Extract the (x, y) coordinate from the center of the cell holding the provided text.  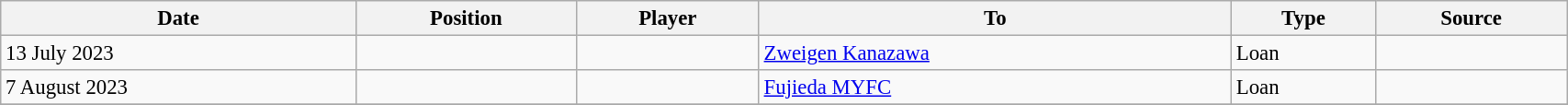
Type (1303, 18)
13 July 2023 (178, 53)
Position (466, 18)
Zweigen Kanazawa (995, 53)
Date (178, 18)
To (995, 18)
7 August 2023 (178, 87)
Player (667, 18)
Fujieda MYFC (995, 87)
Source (1471, 18)
